Detect which cell encompasses the target text, then output its (X, Y) center coordinate. 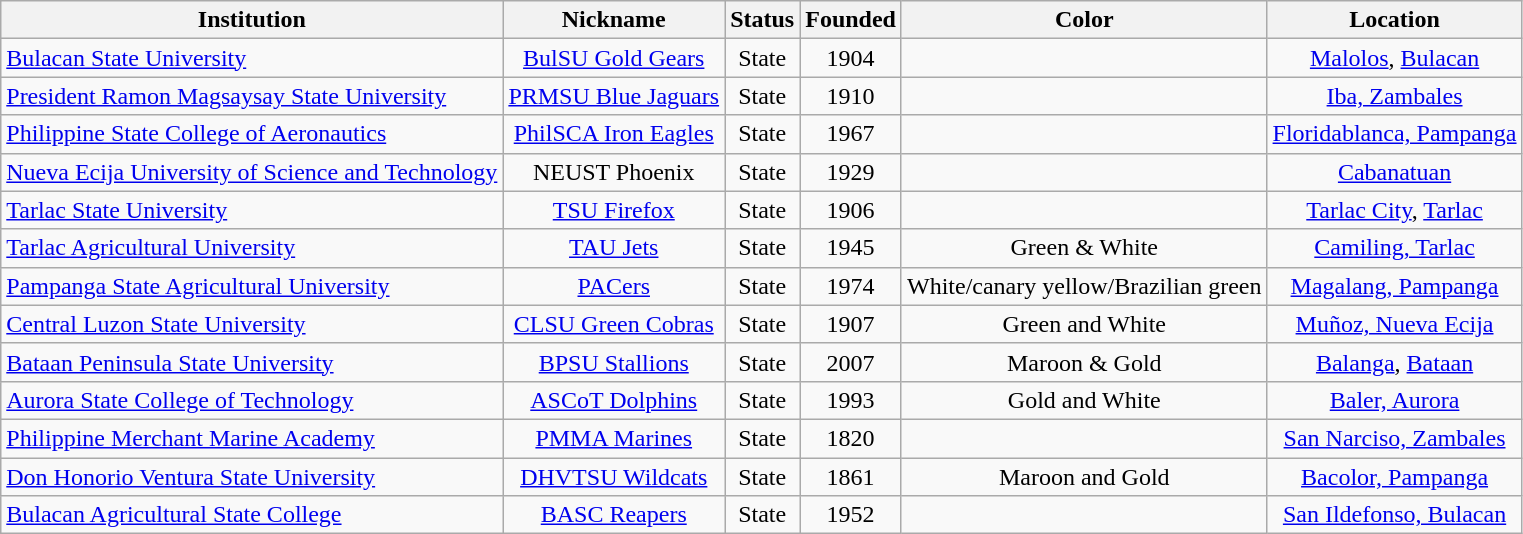
1907 (851, 324)
Iba, Zambales (1394, 96)
1861 (851, 477)
Cabanatuan (1394, 172)
Founded (851, 20)
1904 (851, 58)
Bulacan Agricultural State College (252, 515)
Philippine Merchant Marine Academy (252, 438)
Balanga, Bataan (1394, 362)
DHVTSU Wildcats (614, 477)
PhilSCA Iron Eagles (614, 134)
Color (1084, 20)
Green and White (1084, 324)
Philippine State College of Aeronautics (252, 134)
ASCoT Dolphins (614, 400)
Maroon & Gold (1084, 362)
President Ramon Magsaysay State University (252, 96)
1952 (851, 515)
1820 (851, 438)
Maroon and Gold (1084, 477)
BPSU Stallions (614, 362)
BASC Reapers (614, 515)
PMMA Marines (614, 438)
1906 (851, 210)
1929 (851, 172)
Tarlac State University (252, 210)
Tarlac City, Tarlac (1394, 210)
Institution (252, 20)
2007 (851, 362)
Location (1394, 20)
BulSU Gold Gears (614, 58)
Malolos, Bulacan (1394, 58)
Central Luzon State University (252, 324)
Tarlac Agricultural University (252, 248)
Bacolor, Pampanga (1394, 477)
Aurora State College of Technology (252, 400)
Floridablanca, Pampanga (1394, 134)
Gold and White (1084, 400)
Pampanga State Agricultural University (252, 286)
Baler, Aurora (1394, 400)
White/canary yellow/Brazilian green (1084, 286)
NEUST Phoenix (614, 172)
Nueva Ecija University of Science and Technology (252, 172)
TSU Firefox (614, 210)
1945 (851, 248)
PRMSU Blue Jaguars (614, 96)
PACers (614, 286)
Magalang, Pampanga (1394, 286)
1910 (851, 96)
Bataan Peninsula State University (252, 362)
San Ildefonso, Bulacan (1394, 515)
1993 (851, 400)
CLSU Green Cobras (614, 324)
San Narciso, Zambales (1394, 438)
Bulacan State University (252, 58)
Green & White (1084, 248)
Camiling, Tarlac (1394, 248)
Muñoz, Nueva Ecija (1394, 324)
1967 (851, 134)
TAU Jets (614, 248)
1974 (851, 286)
Nickname (614, 20)
Status (762, 20)
Don Honorio Ventura State University (252, 477)
